Provide the (X, Y) coordinate of the cell's center where the given text is located.  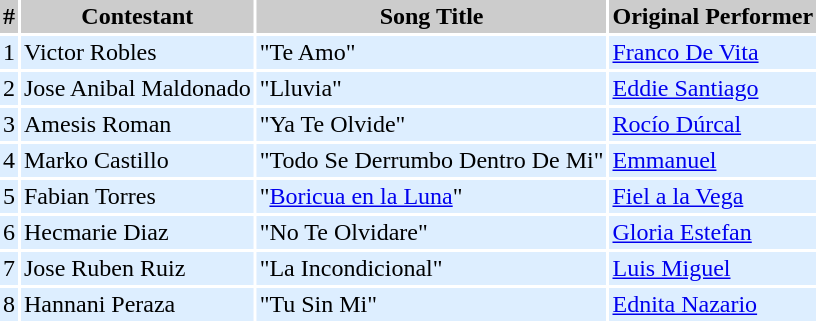
5 (9, 196)
Amesis Roman (138, 124)
6 (9, 232)
Luis Miguel (712, 268)
Franco De Vita (712, 52)
Fiel a la Vega (712, 196)
Emmanuel (712, 160)
# (9, 16)
7 (9, 268)
Hannani Peraza (138, 304)
8 (9, 304)
"Todo Se Derrumbo Dentro De Mi" (432, 160)
2 (9, 88)
"Tu Sin Mi" (432, 304)
"La Incondicional" (432, 268)
Contestant (138, 16)
4 (9, 160)
3 (9, 124)
Song Title (432, 16)
Rocío Dúrcal (712, 124)
"Boricua en la Luna" (432, 196)
Marko Castillo (138, 160)
Hecmarie Diaz (138, 232)
Victor Robles (138, 52)
Fabian Torres (138, 196)
"No Te Olvidare" (432, 232)
Jose Anibal Maldonado (138, 88)
1 (9, 52)
Original Performer (712, 16)
Gloria Estefan (712, 232)
"Ya Te Olvide" (432, 124)
Eddie Santiago (712, 88)
"Te Amo" (432, 52)
"Lluvia" (432, 88)
Ednita Nazario (712, 304)
Jose Ruben Ruiz (138, 268)
